Return [X, Y] of the center of cell containing provided text 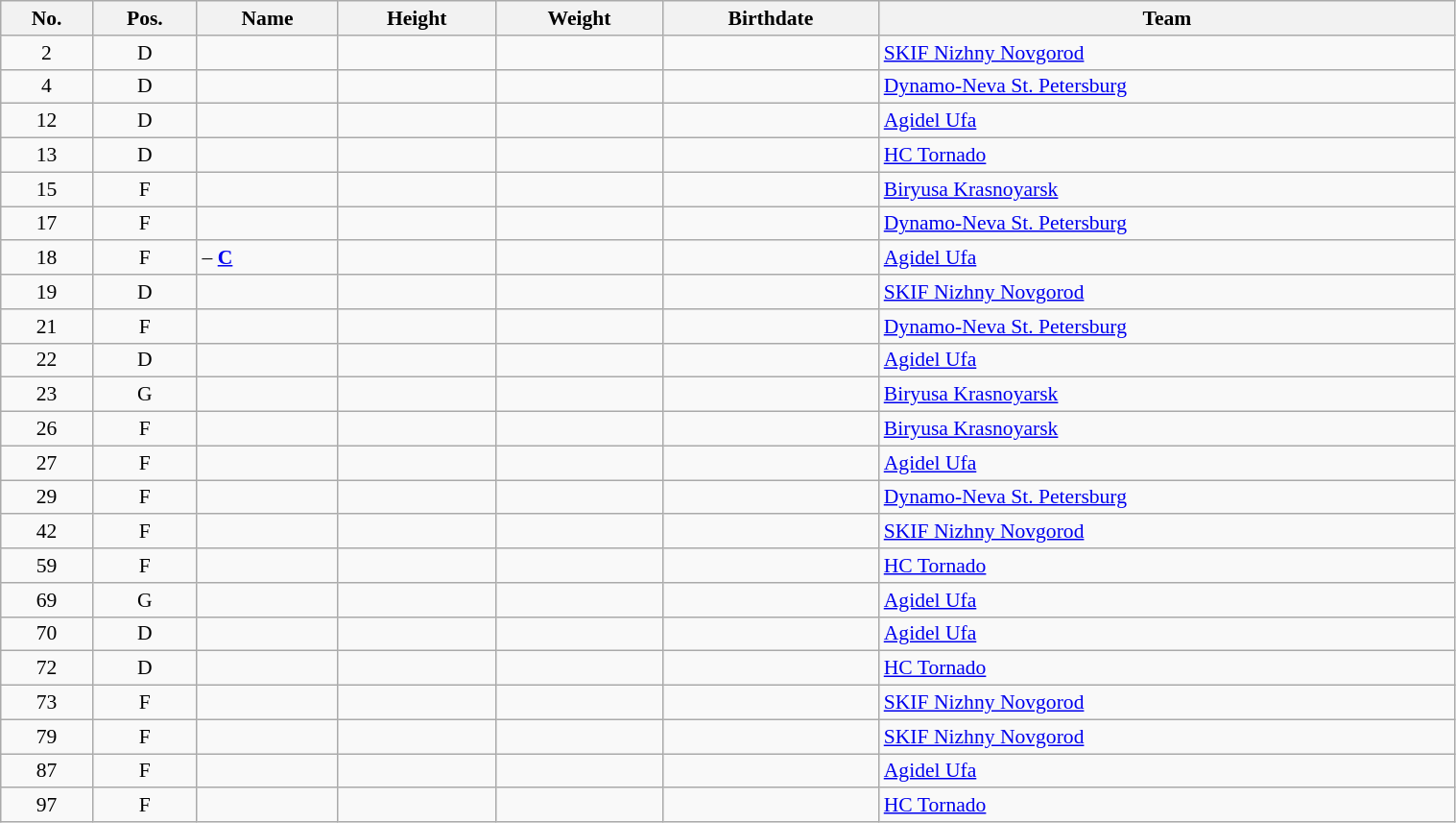
No. [47, 18]
23 [47, 395]
19 [47, 292]
Name [267, 18]
97 [47, 806]
Pos. [144, 18]
59 [47, 566]
Weight [580, 18]
27 [47, 463]
69 [47, 600]
2 [47, 53]
Height [417, 18]
22 [47, 360]
– C [267, 258]
29 [47, 497]
4 [47, 86]
Birthdate [770, 18]
18 [47, 258]
13 [47, 156]
79 [47, 737]
87 [47, 771]
72 [47, 668]
12 [47, 121]
Team [1167, 18]
42 [47, 532]
73 [47, 703]
21 [47, 327]
17 [47, 224]
70 [47, 634]
15 [47, 189]
26 [47, 429]
